Determine the (X, Y) coordinate at the center of the cell enclosing the given text.  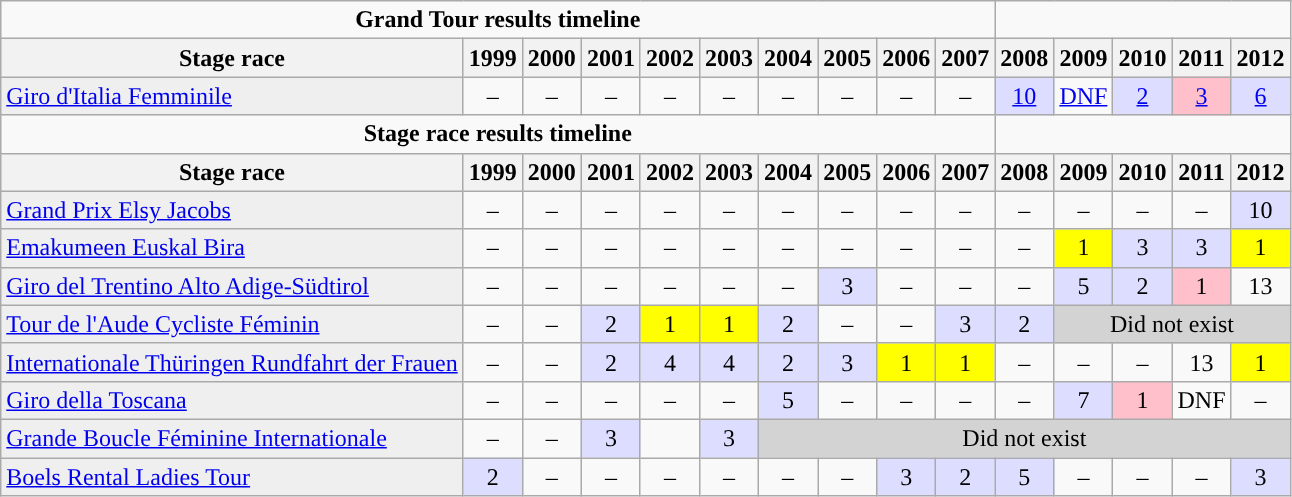
Grand Prix Elsy Jacobs (232, 210)
Boels Rental Ladies Tour (232, 477)
Tour de l'Aude Cycliste Féminin (232, 324)
Giro della Toscana (232, 400)
Emakumeen Euskal Bira (232, 248)
Grand Tour results timeline (498, 20)
Grande Boucle Féminine Internationale (232, 438)
7 (1084, 400)
Giro d'Italia Femminile (232, 96)
Internationale Thüringen Rundfahrt der Frauen (232, 362)
Stage race results timeline (498, 134)
6 (1260, 96)
Giro del Trentino Alto Adige-Südtirol (232, 286)
